Capture the cell that displays the provided text and extract its [x, y] central coordinate. 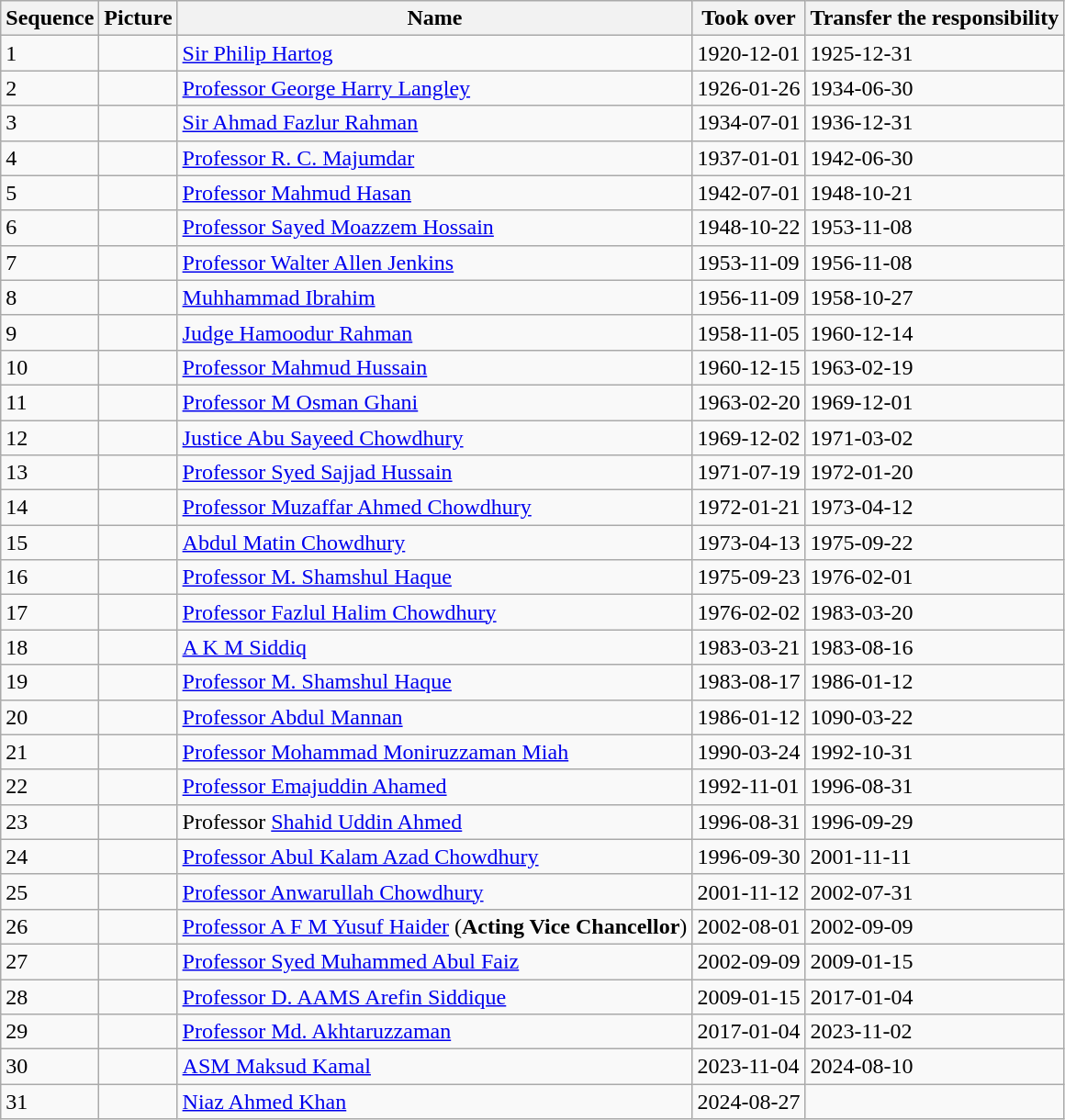
Professor Md. Akhtaruzzaman [435, 1032]
21 [50, 752]
11 [50, 402]
Judge Hamoodur Rahman [435, 332]
Professor Mahmud Hasan [435, 193]
1983-08-16 [935, 647]
26 [50, 926]
Professor Walter Allen Jenkins [435, 263]
Sir Ahmad Fazlur Rahman [435, 123]
2002-08-01 [749, 926]
A K M Siddiq [435, 647]
1996-09-30 [749, 857]
19 [50, 682]
8 [50, 297]
Professor George Harry Langley [435, 88]
17 [50, 612]
1972-01-20 [935, 473]
1953-11-09 [749, 263]
1983-03-20 [935, 612]
2001-11-11 [935, 857]
1942-07-01 [749, 193]
1963-02-19 [935, 367]
1992-10-31 [935, 752]
1920-12-01 [749, 53]
1963-02-20 [749, 402]
7 [50, 263]
1969-12-02 [749, 438]
1971-07-19 [749, 473]
1948-10-21 [935, 193]
1958-11-05 [749, 332]
1934-06-30 [935, 88]
9 [50, 332]
Niaz Ahmed Khan [435, 1102]
1960-12-15 [749, 367]
1976-02-01 [935, 577]
23 [50, 822]
28 [50, 996]
31 [50, 1102]
13 [50, 473]
1992-11-01 [749, 787]
12 [50, 438]
4 [50, 158]
1969-12-01 [935, 402]
22 [50, 787]
25 [50, 891]
Justice Abu Sayeed Chowdhury [435, 438]
Professor Emajuddin Ahamed [435, 787]
1956-11-09 [749, 297]
Professor Syed Sajjad Hussain [435, 473]
Took over [749, 18]
1926-01-26 [749, 88]
Muhhammad Ibrahim [435, 297]
Abdul Matin Chowdhury [435, 543]
1948-10-22 [749, 228]
Name [435, 18]
29 [50, 1032]
2024-08-27 [749, 1102]
14 [50, 508]
5 [50, 193]
6 [50, 228]
1983-08-17 [749, 682]
2001-11-12 [749, 891]
Professor Fazlul Halim Chowdhury [435, 612]
Professor Syed Muhammed Abul Faiz [435, 961]
Professor Sayed Moazzem Hossain [435, 228]
3 [50, 123]
1958-10-27 [935, 297]
1975-09-23 [749, 577]
Professor Shahid Uddin Ahmed [435, 822]
Sequence [50, 18]
Professor Anwarullah Chowdhury [435, 891]
1976-02-02 [749, 612]
2023-11-04 [749, 1067]
2024-08-10 [935, 1067]
Professor R. C. Majumdar [435, 158]
1953-11-08 [935, 228]
16 [50, 577]
1973-04-13 [749, 543]
1960-12-14 [935, 332]
20 [50, 717]
Professor Abdul Mannan [435, 717]
1925-12-31 [935, 53]
Professor M Osman Ghani [435, 402]
2023-11-02 [935, 1032]
1990-03-24 [749, 752]
24 [50, 857]
1936-12-31 [935, 123]
1972-01-21 [749, 508]
Professor Mahmud Hussain [435, 367]
1971-03-02 [935, 438]
30 [50, 1067]
ASM Maksud Kamal [435, 1067]
1934-07-01 [749, 123]
Sir Philip Hartog [435, 53]
Professor Abul Kalam Azad Chowdhury [435, 857]
18 [50, 647]
1090-03-22 [935, 717]
Professor Muzaffar Ahmed Chowdhury [435, 508]
Professor A F M Yusuf Haider (Acting Vice Chancellor) [435, 926]
1996-09-29 [935, 822]
15 [50, 543]
27 [50, 961]
Professor D. AAMS Arefin Siddique [435, 996]
1 [50, 53]
1983-03-21 [749, 647]
1973-04-12 [935, 508]
Professor Mohammad Moniruzzaman Miah [435, 752]
1937-01-01 [749, 158]
10 [50, 367]
1975-09-22 [935, 543]
2 [50, 88]
Transfer the responsibility [935, 18]
1942-06-30 [935, 158]
2002-07-31 [935, 891]
Picture [138, 18]
1956-11-08 [935, 263]
